Search for the cell housing the specified text and yield its [X, Y] center coordinate. 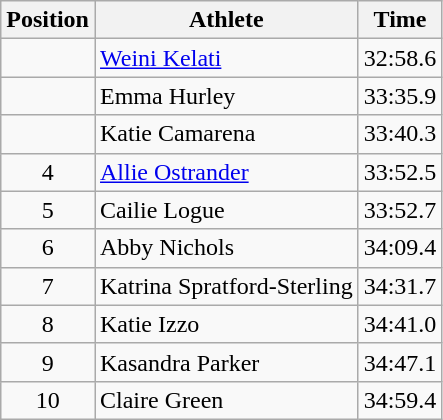
32:58.6 [400, 58]
Athlete [226, 20]
Cailie Logue [226, 210]
Allie Ostrander [226, 172]
Abby Nichols [226, 248]
34:31.7 [400, 286]
6 [48, 248]
Katie Camarena [226, 134]
5 [48, 210]
Time [400, 20]
33:40.3 [400, 134]
Position [48, 20]
34:41.0 [400, 324]
9 [48, 362]
Katrina Spratford-Sterling [226, 286]
Weini Kelati [226, 58]
10 [48, 400]
7 [48, 286]
Claire Green [226, 400]
34:59.4 [400, 400]
8 [48, 324]
33:52.7 [400, 210]
33:52.5 [400, 172]
33:35.9 [400, 96]
4 [48, 172]
Katie Izzo [226, 324]
34:09.4 [400, 248]
Emma Hurley [226, 96]
34:47.1 [400, 362]
Kasandra Parker [226, 362]
